From the cell containing the given text, extract its center point as [x, y] coordinate. 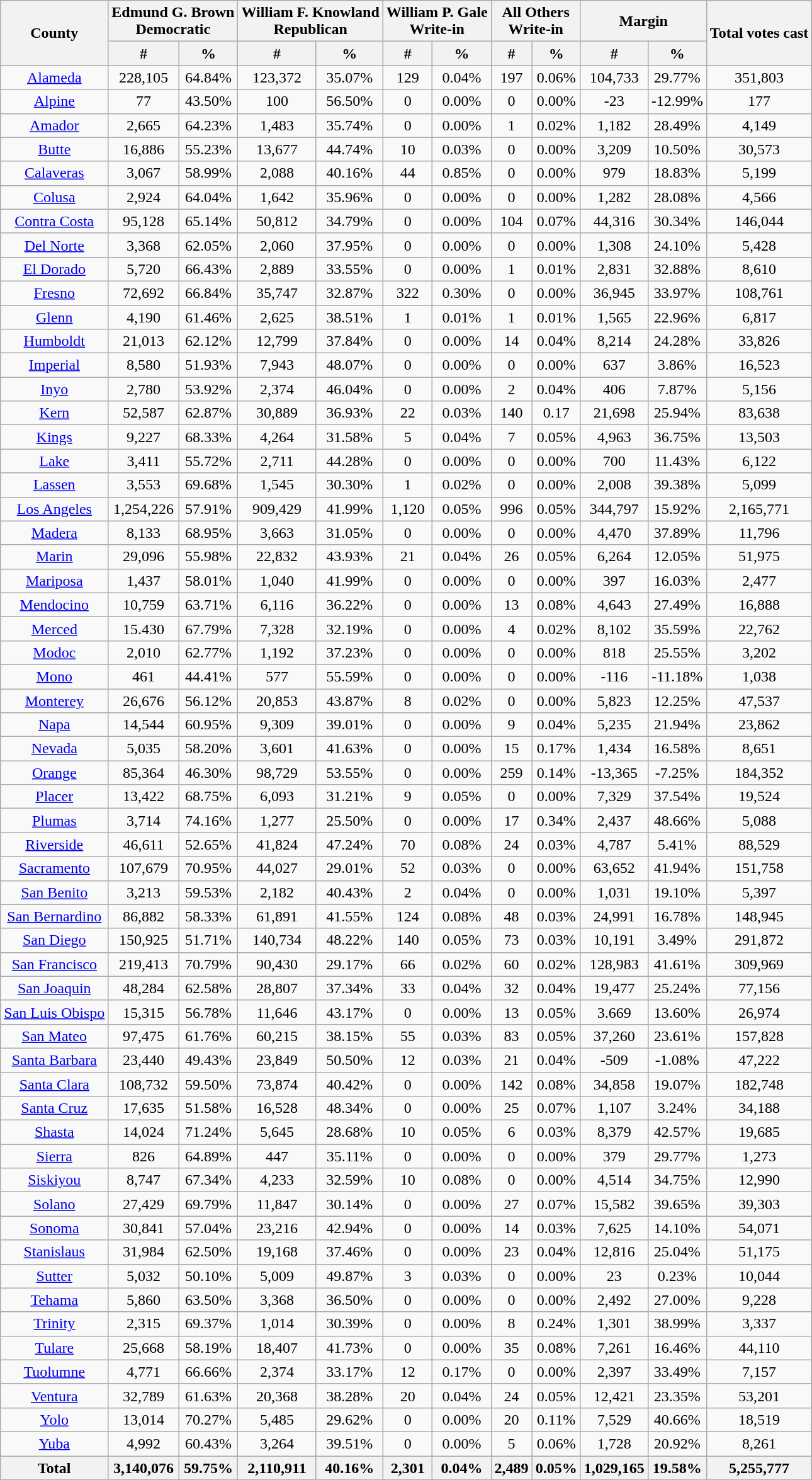
3,067 [144, 173]
San Benito [54, 892]
37,260 [614, 1036]
700 [614, 461]
20.92% [677, 1443]
Orange [54, 773]
Yolo [54, 1420]
8,651 [759, 749]
2,437 [614, 821]
3.49% [677, 940]
-509 [614, 1060]
7,261 [614, 1348]
1,437 [144, 581]
39.01% [349, 725]
73 [511, 940]
8,102 [614, 629]
6,817 [759, 317]
Santa Clara [54, 1084]
8,610 [759, 269]
2,889 [277, 269]
34.75% [677, 1180]
Colusa [54, 197]
44,316 [614, 221]
5,099 [759, 485]
1,254,226 [144, 509]
Edmund G. BrownDemocratic [173, 21]
28.68% [349, 1132]
40.43% [349, 892]
36.50% [349, 1300]
637 [614, 365]
41.55% [349, 916]
12,990 [759, 1180]
16,523 [759, 365]
San Mateo [54, 1036]
-12.99% [677, 101]
1,029,165 [614, 1468]
37.89% [677, 533]
148,945 [759, 916]
577 [277, 676]
2,182 [277, 892]
70.95% [208, 868]
Tulare [54, 1348]
4,566 [759, 197]
21,013 [144, 341]
2,301 [408, 1468]
182,748 [759, 1084]
21,698 [614, 413]
53.92% [208, 389]
5,035 [144, 749]
69.37% [208, 1324]
31.21% [349, 797]
20,853 [277, 701]
San Francisco [54, 964]
Humboldt [54, 341]
56.12% [208, 701]
142 [511, 1084]
34,858 [614, 1084]
All OthersWrite-in [536, 21]
2,088 [277, 173]
60,215 [277, 1036]
34,188 [759, 1108]
826 [144, 1156]
25.94% [677, 413]
43.50% [208, 101]
5,156 [759, 389]
29.17% [349, 964]
25.24% [677, 988]
3.86% [677, 365]
0.30% [462, 293]
56.50% [349, 101]
2,625 [277, 317]
Mono [54, 676]
9,309 [277, 725]
35.11% [349, 1156]
48.34% [349, 1108]
20,368 [277, 1396]
15.92% [677, 509]
24.28% [677, 341]
30.30% [349, 485]
4,149 [759, 125]
Plumas [54, 821]
3,663 [277, 533]
1,308 [614, 245]
25.50% [349, 821]
22,762 [759, 629]
129 [408, 77]
Sierra [54, 1156]
26 [511, 557]
15,315 [144, 1012]
38.15% [349, 1036]
9,227 [144, 437]
32 [511, 988]
70 [408, 845]
48 [511, 916]
322 [408, 293]
5,088 [759, 821]
Tehama [54, 1300]
44.74% [349, 149]
16.46% [677, 1348]
Tuolumne [54, 1372]
24.10% [677, 245]
259 [511, 773]
23,849 [277, 1060]
31,984 [144, 1252]
49.87% [349, 1276]
30.14% [349, 1204]
85,364 [144, 773]
Fresno [54, 293]
12,421 [614, 1396]
38.99% [677, 1324]
3.24% [677, 1108]
62.50% [208, 1252]
83,638 [759, 413]
70.27% [208, 1420]
14,544 [144, 725]
35.74% [349, 125]
1,107 [614, 1108]
4,963 [614, 437]
58.99% [208, 173]
19,524 [759, 797]
52,587 [144, 413]
291,872 [759, 940]
2,477 [759, 581]
33 [408, 988]
150,925 [144, 940]
Mariposa [54, 581]
2,711 [277, 461]
123,372 [277, 77]
58.20% [208, 749]
5,397 [759, 892]
58.19% [208, 1348]
39.65% [677, 1204]
140,734 [277, 940]
37.54% [677, 797]
San Bernardino [54, 916]
35,747 [277, 293]
Modoc [54, 652]
Sacramento [54, 868]
16,886 [144, 149]
55.59% [349, 676]
18,407 [277, 1348]
818 [614, 652]
12.05% [677, 557]
41.63% [349, 749]
Alameda [54, 77]
447 [277, 1156]
70.79% [208, 964]
55.98% [208, 557]
2,010 [144, 652]
44,027 [277, 868]
351,803 [759, 77]
37.23% [349, 652]
37.34% [349, 988]
35 [511, 1348]
2,492 [614, 1300]
26,676 [144, 701]
Santa Barbara [54, 1060]
Amador [54, 125]
27.00% [677, 1300]
53,201 [759, 1396]
4 [511, 629]
Ventura [54, 1396]
Kings [54, 437]
108,732 [144, 1084]
95,128 [144, 221]
98,729 [277, 773]
19,168 [277, 1252]
63.71% [208, 605]
73,874 [277, 1084]
8,214 [614, 341]
41.73% [349, 1348]
47.24% [349, 845]
5,032 [144, 1276]
37.46% [349, 1252]
5,255,777 [759, 1468]
-23 [614, 101]
Imperial [54, 365]
7,157 [759, 1372]
36.93% [349, 413]
61.46% [208, 317]
12,816 [614, 1252]
32.19% [349, 629]
69.79% [208, 1204]
1,434 [614, 749]
397 [614, 581]
47,537 [759, 701]
10,044 [759, 1276]
124 [408, 916]
8,580 [144, 365]
4,992 [144, 1443]
44.41% [208, 676]
50,812 [277, 221]
Glenn [54, 317]
68.33% [208, 437]
Margin [643, 21]
60.43% [208, 1443]
Monterey [54, 701]
60 [511, 964]
-11.18% [677, 676]
Santa Cruz [54, 1108]
Siskiyou [54, 1180]
19.07% [677, 1084]
14,024 [144, 1132]
0.85% [462, 173]
66 [408, 964]
59.75% [208, 1468]
1,642 [277, 197]
2,315 [144, 1324]
30.39% [349, 1324]
1,192 [277, 652]
-13,365 [614, 773]
309,969 [759, 964]
3,553 [144, 485]
4,643 [614, 605]
San Luis Obispo [54, 1012]
62.12% [208, 341]
5,199 [759, 173]
48.66% [677, 821]
3.669 [614, 1012]
88,529 [759, 845]
61.63% [208, 1396]
0.34% [556, 821]
3 [408, 1276]
Yuba [54, 1443]
46.04% [349, 389]
2,008 [614, 485]
Total [54, 1468]
52.65% [208, 845]
228,105 [144, 77]
3,714 [144, 821]
25,668 [144, 1348]
San Diego [54, 940]
57.04% [208, 1228]
56.78% [208, 1012]
41,824 [277, 845]
1,282 [614, 197]
5,860 [144, 1300]
30,841 [144, 1228]
58.33% [208, 916]
8,747 [144, 1180]
Madera [54, 533]
64.04% [208, 197]
13,677 [277, 149]
16.58% [677, 749]
29,096 [144, 557]
11,847 [277, 1204]
12.25% [677, 701]
58.01% [208, 581]
65.14% [208, 221]
Stanislaus [54, 1252]
50.10% [208, 1276]
42.57% [677, 1132]
62.87% [208, 413]
7,529 [614, 1420]
406 [614, 389]
0.23% [677, 1276]
Mendocino [54, 605]
1,182 [614, 125]
184,352 [759, 773]
48.22% [349, 940]
1,031 [614, 892]
4,771 [144, 1372]
51.71% [208, 940]
1,273 [759, 1156]
10.50% [677, 149]
4,514 [614, 1180]
28,807 [277, 988]
3,202 [759, 652]
San Joaquin [54, 988]
3,264 [277, 1443]
7,329 [614, 797]
104,733 [614, 77]
County [54, 33]
Solano [54, 1204]
1,545 [277, 485]
66.66% [208, 1372]
7,625 [614, 1228]
10,759 [144, 605]
Los Angeles [54, 509]
39.51% [349, 1443]
157,828 [759, 1036]
30,573 [759, 149]
19.58% [677, 1468]
74.16% [208, 821]
36.75% [677, 437]
34.79% [349, 221]
68.75% [208, 797]
27 [511, 1204]
Lassen [54, 485]
0.11% [556, 1420]
Contra Costa [54, 221]
146,044 [759, 221]
4,233 [277, 1180]
97,475 [144, 1036]
El Dorado [54, 269]
3,411 [144, 461]
33.97% [677, 293]
23.61% [677, 1036]
7,328 [277, 629]
33.17% [349, 1372]
26,974 [759, 1012]
86,882 [144, 916]
22 [408, 413]
31.58% [349, 437]
11,646 [277, 1012]
44,110 [759, 1348]
38.51% [349, 317]
15.430 [144, 629]
2,665 [144, 125]
2,060 [277, 245]
33.49% [677, 1372]
Marin [54, 557]
43.87% [349, 701]
6,116 [277, 605]
22.96% [677, 317]
16.78% [677, 916]
33.55% [349, 269]
2,110,911 [277, 1468]
55.23% [208, 149]
50.50% [349, 1060]
61.76% [208, 1036]
15,582 [614, 1204]
36.22% [349, 605]
18,519 [759, 1420]
5,009 [277, 1276]
35.59% [677, 629]
30,889 [277, 413]
0.24% [556, 1324]
Kern [54, 413]
177 [759, 101]
5,485 [277, 1420]
40.42% [349, 1084]
37.84% [349, 341]
Napa [54, 725]
4,264 [277, 437]
Nevada [54, 749]
19.10% [677, 892]
83 [511, 1036]
32.59% [349, 1180]
219,413 [144, 964]
32,789 [144, 1396]
63,652 [614, 868]
67.79% [208, 629]
77,156 [759, 988]
27,429 [144, 1204]
39,303 [759, 1204]
37.95% [349, 245]
9,228 [759, 1300]
1,014 [277, 1324]
69.68% [208, 485]
Butte [54, 149]
3,601 [277, 749]
55.72% [208, 461]
2,831 [614, 269]
62.05% [208, 245]
30.34% [677, 221]
2,397 [614, 1372]
13,503 [759, 437]
29.62% [349, 1420]
64.89% [208, 1156]
4,470 [614, 533]
16,888 [759, 605]
57.91% [208, 509]
51.93% [208, 365]
51.58% [208, 1108]
2,165,771 [759, 509]
23,440 [144, 1060]
0.14% [556, 773]
Del Norte [54, 245]
1,040 [277, 581]
11,796 [759, 533]
90,430 [277, 964]
62.77% [208, 652]
54,071 [759, 1228]
8,261 [759, 1443]
5,235 [614, 725]
8,133 [144, 533]
461 [144, 676]
5.41% [677, 845]
33,826 [759, 341]
62.58% [208, 988]
2,489 [511, 1468]
19,477 [614, 988]
35.07% [349, 77]
996 [511, 509]
-1.08% [677, 1060]
Sonoma [54, 1228]
11.43% [677, 461]
1,483 [277, 125]
14.10% [677, 1228]
52 [408, 868]
38.28% [349, 1396]
3,213 [144, 892]
47,222 [759, 1060]
7,943 [277, 365]
23.35% [677, 1396]
31.05% [349, 533]
59.50% [208, 1084]
13,422 [144, 797]
25 [511, 1108]
5,645 [277, 1132]
18.83% [677, 173]
2,924 [144, 197]
13.60% [677, 1012]
1,277 [277, 821]
23,216 [277, 1228]
Alpine [54, 101]
2,780 [144, 389]
Placer [54, 797]
Merced [54, 629]
68.95% [208, 533]
7 [511, 437]
107,679 [144, 868]
41.61% [677, 964]
15 [511, 749]
Calaveras [54, 173]
Total votes cast [759, 33]
3,140,076 [144, 1468]
3,337 [759, 1324]
979 [614, 173]
1,565 [614, 317]
23,862 [759, 725]
7.87% [677, 389]
1,301 [614, 1324]
22,832 [277, 557]
12,799 [277, 341]
19,685 [759, 1132]
Trinity [54, 1324]
27.49% [677, 605]
51,975 [759, 557]
40.66% [677, 1420]
66.84% [208, 293]
21.94% [677, 725]
41.94% [677, 868]
0.17 [556, 413]
3,209 [614, 149]
32.87% [349, 293]
6,093 [277, 797]
43.17% [349, 1012]
25.04% [677, 1252]
16,528 [277, 1108]
17,635 [144, 1108]
67.34% [208, 1180]
44.28% [349, 461]
16.03% [677, 581]
28.08% [677, 197]
909,429 [277, 509]
1,120 [408, 509]
32.88% [677, 269]
4,190 [144, 317]
William F. KnowlandRepublican [310, 21]
1,728 [614, 1443]
55 [408, 1036]
53.55% [349, 773]
24,991 [614, 916]
379 [614, 1156]
104 [511, 221]
61,891 [277, 916]
17 [511, 821]
8,379 [614, 1132]
46.30% [208, 773]
6 [511, 1132]
77 [144, 101]
4,787 [614, 845]
66.43% [208, 269]
Inyo [54, 389]
72,692 [144, 293]
Sutter [54, 1276]
10,191 [614, 940]
William P. GaleWrite-in [437, 21]
43.93% [349, 557]
5,823 [614, 701]
Riverside [54, 845]
48.07% [349, 365]
5,720 [144, 269]
13,014 [144, 1420]
36,945 [614, 293]
63.50% [208, 1300]
128,983 [614, 964]
28.49% [677, 125]
35.96% [349, 197]
-116 [614, 676]
100 [277, 101]
1,038 [759, 676]
197 [511, 77]
48,284 [144, 988]
-7.25% [677, 773]
6,122 [759, 461]
44 [408, 173]
51,175 [759, 1252]
64.23% [208, 125]
5,428 [759, 245]
29.01% [349, 868]
42.94% [349, 1228]
49.43% [208, 1060]
39.38% [677, 485]
Shasta [54, 1132]
Lake [54, 461]
60.95% [208, 725]
25.55% [677, 652]
6,264 [614, 557]
344,797 [614, 509]
46,611 [144, 845]
59.53% [208, 892]
71.24% [208, 1132]
151,758 [759, 868]
108,761 [759, 293]
64.84% [208, 77]
